Output the [X, Y] coordinate of the center of the cell containing the given text.  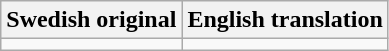
Swedish original [92, 20]
English translation [285, 20]
